From the cell containing the given text, extract its center point as [X, Y] coordinate. 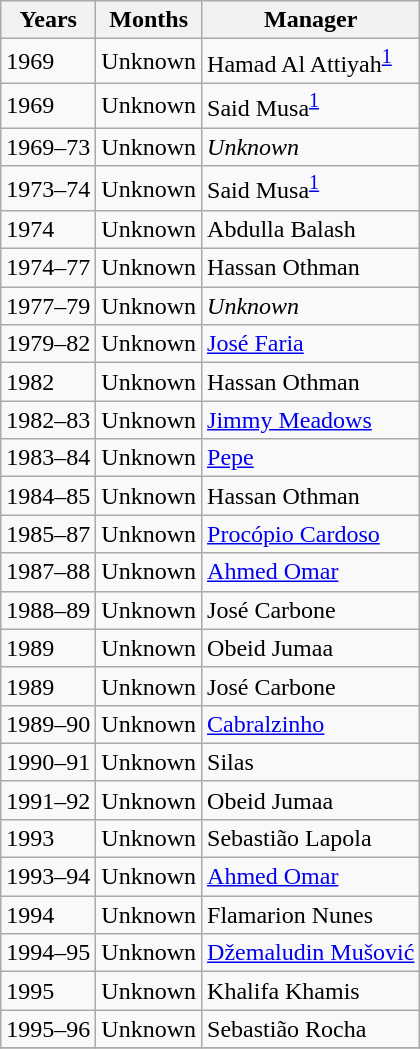
1995–96 [48, 1029]
1983–84 [48, 458]
Flamarion Nunes [311, 915]
1994 [48, 915]
Jimmy Meadows [311, 420]
1982 [48, 382]
Khalifa Khamis [311, 991]
Hamad Al Attiyah1 [311, 62]
José Faria [311, 344]
Sebastião Rocha [311, 1029]
1988–89 [48, 610]
1969–73 [48, 147]
1973–74 [48, 188]
1987–88 [48, 572]
Manager [311, 20]
1991–92 [48, 800]
1993–94 [48, 877]
1979–82 [48, 344]
1974 [48, 230]
1984–85 [48, 496]
Months [149, 20]
Pepe [311, 458]
1995 [48, 991]
Years [48, 20]
1985–87 [48, 534]
Abdulla Balash [311, 230]
Silas [311, 762]
1977–79 [48, 306]
1989–90 [48, 724]
1994–95 [48, 953]
Cabralzinho [311, 724]
1990–91 [48, 762]
1982–83 [48, 420]
1974–77 [48, 268]
Procópio Cardoso [311, 534]
Džemaludin Mušović [311, 953]
Sebastião Lapola [311, 839]
1993 [48, 839]
